Search for the cell housing the specified text and yield its (X, Y) center coordinate. 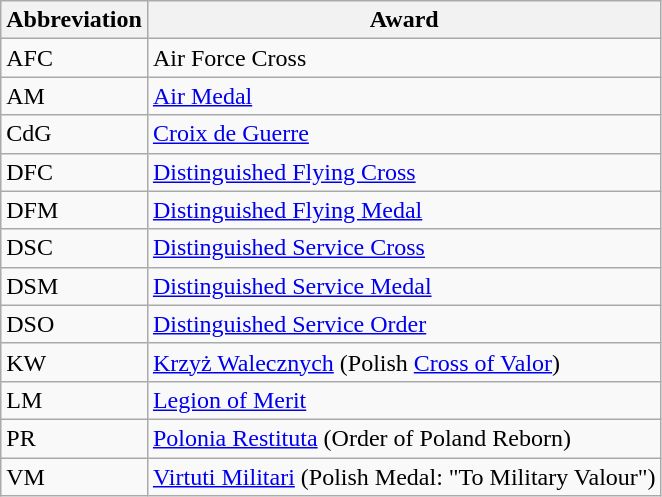
DSO (74, 324)
Distinguished Flying Cross (404, 172)
DFC (74, 172)
DSC (74, 248)
Distinguished Service Order (404, 324)
DFM (74, 210)
Award (404, 20)
DSM (74, 286)
AM (74, 96)
KW (74, 362)
Polonia Restituta (Order of Poland Reborn) (404, 438)
Legion of Merit (404, 400)
LM (74, 400)
Air Force Cross (404, 58)
Abbreviation (74, 20)
Krzyż Walecznych (Polish Cross of Valor) (404, 362)
Air Medal (404, 96)
CdG (74, 134)
Virtuti Militari (Polish Medal: "To Military Valour") (404, 477)
Distinguished Service Medal (404, 286)
Distinguished Service Cross (404, 248)
AFC (74, 58)
Croix de Guerre (404, 134)
Distinguished Flying Medal (404, 210)
PR (74, 438)
VM (74, 477)
